Locate the cell with the specified text and output its [x, y] center coordinate. 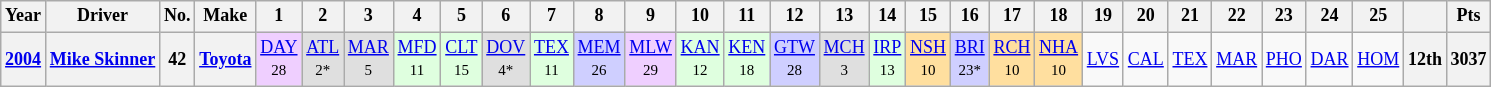
KAN12 [700, 59]
12th [1426, 59]
19 [1102, 16]
2004 [24, 59]
NHA10 [1059, 59]
9 [650, 16]
BRI23* [970, 59]
23 [1284, 16]
MEM26 [599, 59]
MLW29 [650, 59]
1 [279, 16]
3 [369, 16]
6 [506, 16]
MAR5 [369, 59]
42 [178, 59]
11 [747, 16]
18 [1059, 16]
NSH10 [928, 59]
No. [178, 16]
2 [323, 16]
Make [226, 16]
MFD11 [417, 59]
DAR [1330, 59]
4 [417, 16]
Pts [1468, 16]
17 [1012, 16]
DOV4* [506, 59]
MCH3 [844, 59]
PHO [1284, 59]
Year [24, 16]
MAR [1237, 59]
21 [1190, 16]
20 [1146, 16]
22 [1237, 16]
15 [928, 16]
IRP13 [888, 59]
TEX11 [552, 59]
16 [970, 16]
GTW28 [795, 59]
8 [599, 16]
Mike Skinner [102, 59]
24 [1330, 16]
CLT15 [462, 59]
TEX [1190, 59]
Toyota [226, 59]
10 [700, 16]
12 [795, 16]
3037 [1468, 59]
KEN18 [747, 59]
HOM [1378, 59]
Driver [102, 16]
14 [888, 16]
13 [844, 16]
RCH10 [1012, 59]
LVS [1102, 59]
DAY28 [279, 59]
CAL [1146, 59]
ATL2* [323, 59]
25 [1378, 16]
7 [552, 16]
5 [462, 16]
